Determine the (X, Y) coordinate at the center of the cell enclosing the given text.  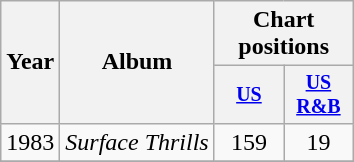
US (248, 94)
Chart positions (284, 34)
USR&B (318, 94)
19 (318, 142)
Surface Thrills (137, 142)
1983 (30, 142)
159 (248, 142)
Album (137, 62)
Year (30, 62)
